Provide the [X, Y] coordinate of the cell's center where the given text is located.  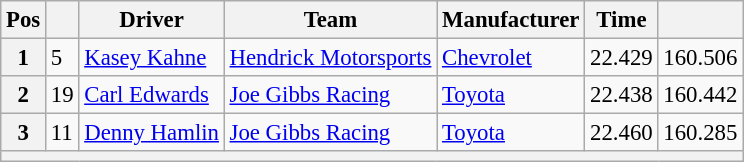
Chevrolet [511, 58]
Carl Edwards [152, 95]
1 [24, 58]
22.429 [622, 58]
Hendrick Motorsports [330, 58]
Driver [152, 20]
22.460 [622, 133]
Time [622, 20]
2 [24, 95]
Pos [24, 20]
Kasey Kahne [152, 58]
22.438 [622, 95]
160.442 [700, 95]
Denny Hamlin [152, 133]
Manufacturer [511, 20]
19 [62, 95]
Team [330, 20]
11 [62, 133]
3 [24, 133]
5 [62, 58]
160.285 [700, 133]
160.506 [700, 58]
